Scan for the cell matching the given text and deliver its [X, Y] coordinate at center. 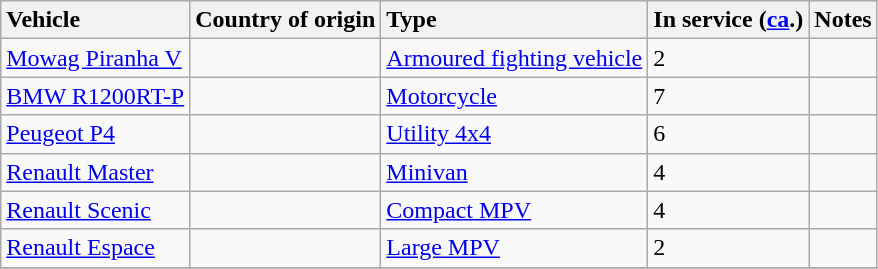
BMW R1200RT-P [96, 96]
Renault Espace [96, 248]
Compact MPV [514, 210]
Mowag Piranha V [96, 58]
In service (ca.) [728, 20]
Renault Master [96, 172]
Notes [843, 20]
Type [514, 20]
6 [728, 134]
Utility 4x4 [514, 134]
Large MPV [514, 248]
Armoured fighting vehicle [514, 58]
Peugeot P4 [96, 134]
Vehicle [96, 20]
Renault Scenic [96, 210]
Motorcycle [514, 96]
Minivan [514, 172]
Country of origin [286, 20]
7 [728, 96]
